Provide the [x, y] coordinate of the cell's center where the given text is located.  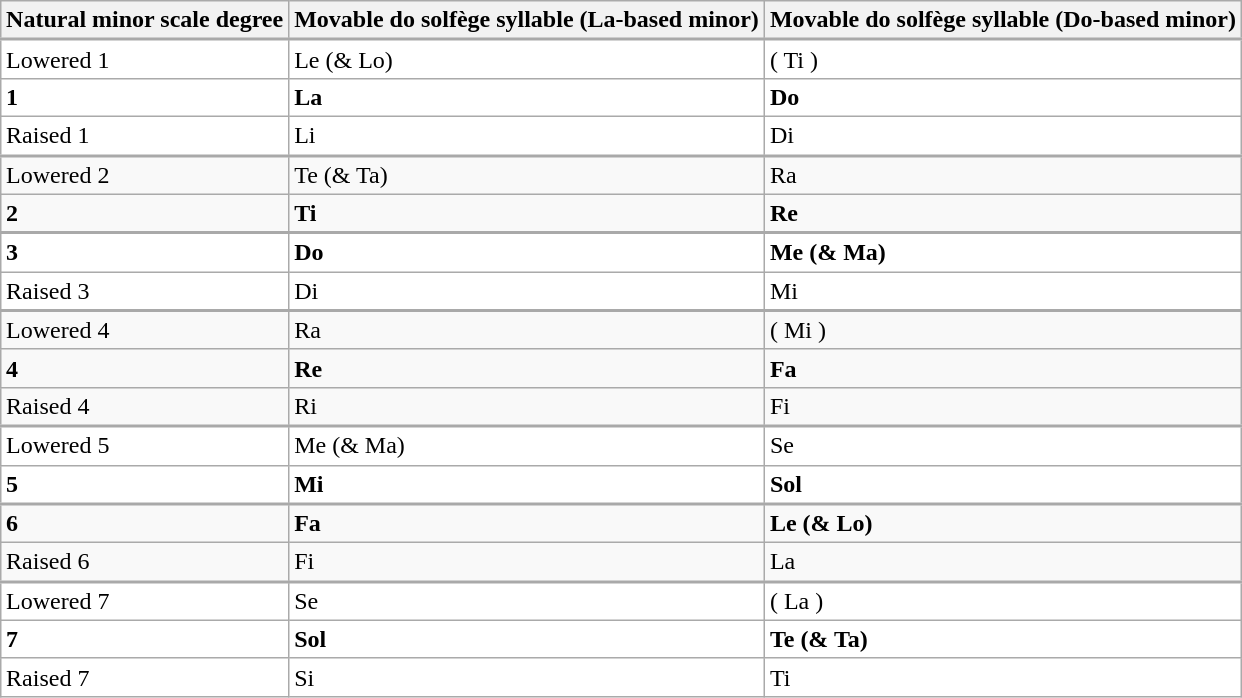
( La ) [1002, 600]
Movable do solfège syllable (Do-based minor) [1002, 20]
2 [145, 214]
Ri [527, 406]
Si [527, 677]
Lowered 7 [145, 600]
( Mi ) [1002, 330]
( Ti ) [1002, 60]
Raised 3 [145, 292]
Raised 6 [145, 562]
7 [145, 639]
Li [527, 136]
Lowered 1 [145, 60]
6 [145, 524]
Lowered 4 [145, 330]
Raised 1 [145, 136]
1 [145, 97]
Raised 7 [145, 677]
Movable do solfège syllable (La-based minor) [527, 20]
Lowered 2 [145, 174]
5 [145, 484]
Raised 4 [145, 406]
3 [145, 252]
4 [145, 368]
Natural minor scale degree [145, 20]
Lowered 5 [145, 446]
